Find where the given text appears and provide that cell's center as (X, Y) coordinate. 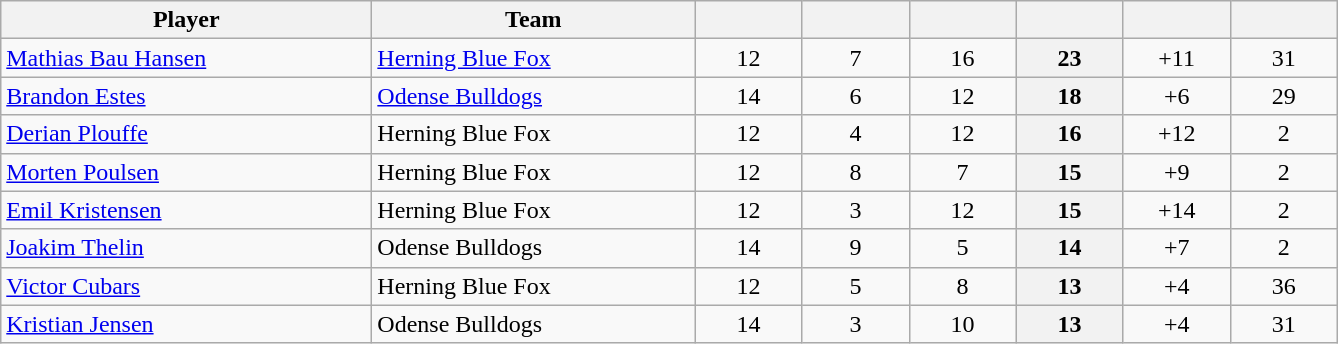
Mathias Bau Hansen (186, 58)
Emil Kristensen (186, 210)
36 (1284, 286)
Kristian Jensen (186, 324)
Victor Cubars (186, 286)
Derian Plouffe (186, 134)
Joakim Thelin (186, 248)
+14 (1176, 210)
+9 (1176, 172)
10 (962, 324)
+7 (1176, 248)
Player (186, 20)
18 (1070, 96)
9 (856, 248)
23 (1070, 58)
Brandon Estes (186, 96)
+6 (1176, 96)
4 (856, 134)
Morten Poulsen (186, 172)
+12 (1176, 134)
Team (534, 20)
29 (1284, 96)
6 (856, 96)
+11 (1176, 58)
